Determine the (x, y) coordinate at the center of the cell enclosing the given text.  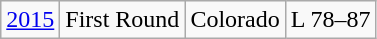
2015 (30, 20)
Colorado (235, 20)
First Round (122, 20)
L 78–87 (330, 20)
